Extract the [x, y] coordinate from the center of the cell holding the provided text.  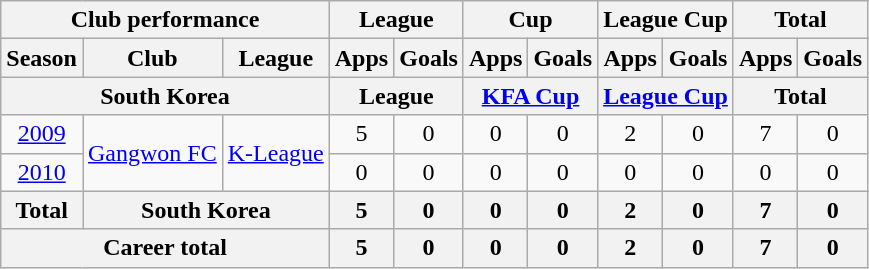
Club performance [165, 20]
KFA Cup [530, 96]
Gangwon FC [152, 153]
Cup [530, 20]
K-League [276, 153]
Career total [165, 248]
2009 [42, 134]
Club [152, 58]
Season [42, 58]
2010 [42, 172]
